Provide the (X, Y) coordinate of the cell's center where the given text is located.  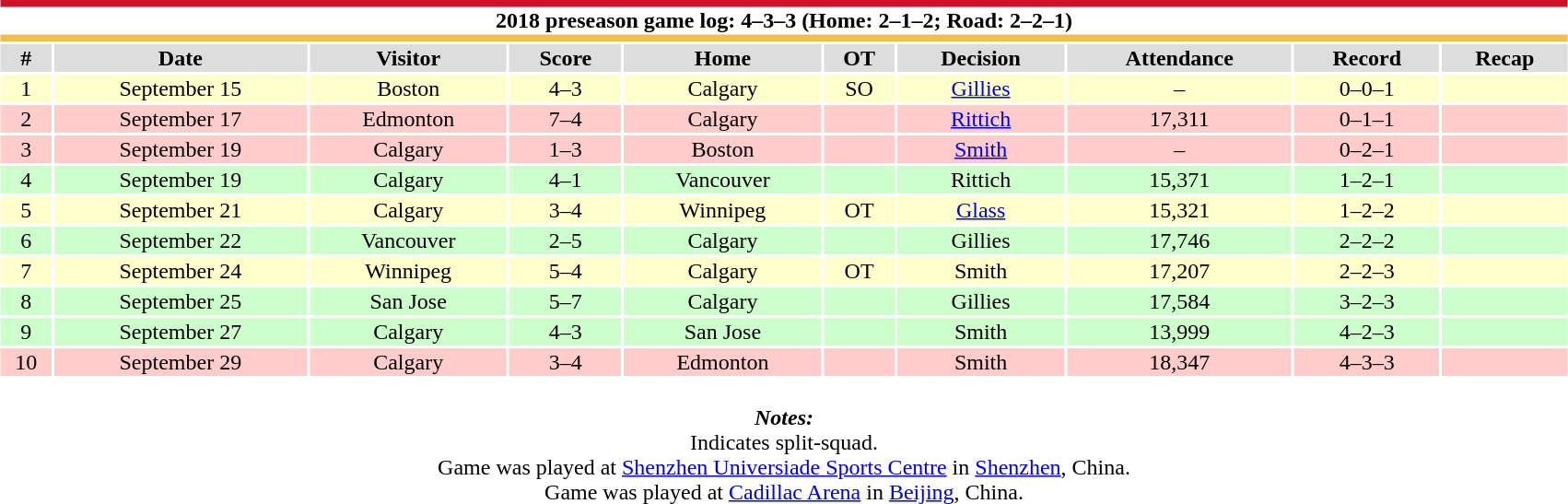
5–7 (566, 301)
5–4 (566, 271)
13,999 (1179, 332)
1 (26, 88)
September 17 (181, 119)
6 (26, 240)
5 (26, 210)
September 21 (181, 210)
Decision (981, 58)
2 (26, 119)
18,347 (1179, 362)
# (26, 58)
1–3 (566, 149)
Date (181, 58)
0–2–1 (1367, 149)
2–2–3 (1367, 271)
15,321 (1179, 210)
September 25 (181, 301)
Home (722, 58)
4–1 (566, 180)
Visitor (408, 58)
15,371 (1179, 180)
2–5 (566, 240)
17,746 (1179, 240)
9 (26, 332)
3–2–3 (1367, 301)
September 24 (181, 271)
1–2–2 (1367, 210)
10 (26, 362)
Score (566, 58)
2–2–2 (1367, 240)
September 22 (181, 240)
8 (26, 301)
Attendance (1179, 58)
17,584 (1179, 301)
0–0–1 (1367, 88)
September 27 (181, 332)
September 15 (181, 88)
4–3–3 (1367, 362)
Recap (1504, 58)
7 (26, 271)
1–2–1 (1367, 180)
Record (1367, 58)
September 29 (181, 362)
17,311 (1179, 119)
7–4 (566, 119)
0–1–1 (1367, 119)
17,207 (1179, 271)
3 (26, 149)
4 (26, 180)
SO (859, 88)
2018 preseason game log: 4–3–3 (Home: 2–1–2; Road: 2–2–1) (784, 20)
Glass (981, 210)
4–2–3 (1367, 332)
